Extract the [x, y] coordinate from the center of the cell holding the provided text.  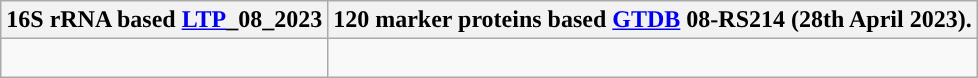
120 marker proteins based GTDB 08-RS214 (28th April 2023). [653, 20]
16S rRNA based LTP_08_2023 [164, 20]
